Identify which cell holds the provided text, then report its (x, y) central coordinate. 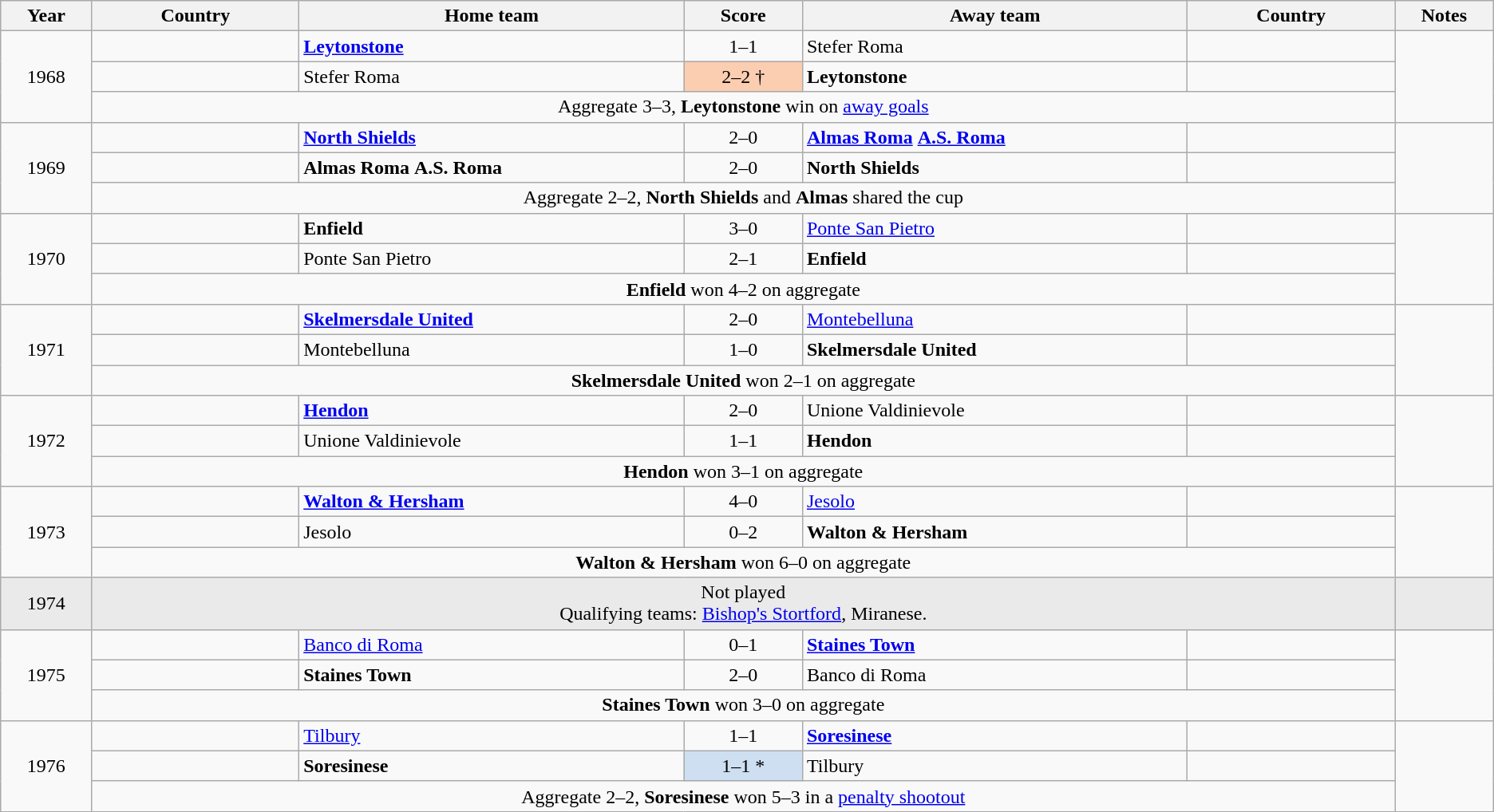
1971 (46, 349)
Aggregate 2–2, Soresinese won 5–3 in a penalty shootout (744, 796)
Staines Town won 3–0 on aggregate (744, 705)
1968 (46, 77)
1975 (46, 675)
2–2 † (743, 77)
1973 (46, 532)
1–0 (743, 349)
Away team (994, 16)
Skelmersdale United won 2–1 on aggregate (744, 380)
Home team (492, 16)
3–0 (743, 228)
Aggregate 2–2, North Shields and Almas shared the cup (744, 198)
1969 (46, 168)
Not playedQualifying teams: Bishop's Stortford, Miranese. (744, 603)
1974 (46, 603)
1972 (46, 441)
Notes (1445, 16)
Walton & Hersham won 6–0 on aggregate (744, 562)
Enfield won 4–2 on aggregate (744, 289)
Score (743, 16)
4–0 (743, 502)
1–1 * (743, 766)
0–2 (743, 532)
1976 (46, 766)
2–1 (743, 258)
Aggregate 3–3, Leytonstone win on away goals (744, 107)
Hendon won 3–1 on aggregate (744, 471)
Year (46, 16)
0–1 (743, 644)
1970 (46, 258)
